Capture the cell that displays the provided text and extract its (x, y) central coordinate. 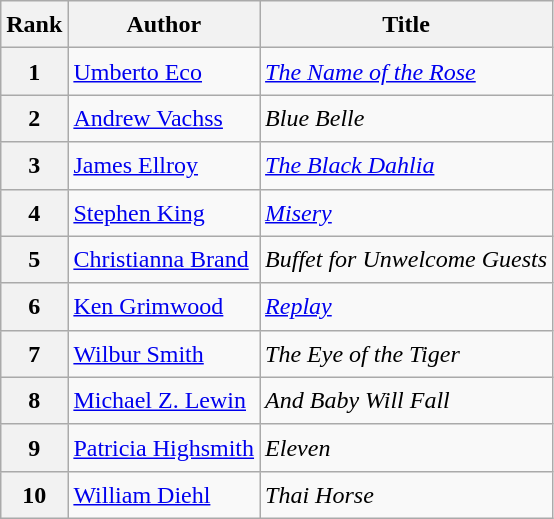
James Ellroy (164, 166)
Andrew Vachss (164, 118)
9 (34, 448)
2 (34, 118)
Blue Belle (406, 118)
William Diehl (164, 494)
7 (34, 354)
Author (164, 24)
Eleven (406, 448)
10 (34, 494)
Thai Horse (406, 494)
6 (34, 306)
Patricia Highsmith (164, 448)
Ken Grimwood (164, 306)
The Black Dahlia (406, 166)
8 (34, 400)
Wilbur Smith (164, 354)
Michael Z. Lewin (164, 400)
3 (34, 166)
Buffet for Unwelcome Guests (406, 260)
5 (34, 260)
4 (34, 212)
The Name of the Rose (406, 72)
Replay (406, 306)
Umberto Eco (164, 72)
The Eye of the Tiger (406, 354)
Christianna Brand (164, 260)
And Baby Will Fall (406, 400)
Stephen King (164, 212)
1 (34, 72)
Misery (406, 212)
Rank (34, 24)
Title (406, 24)
